Scan for the cell matching the given text and deliver its (X, Y) coordinate at center. 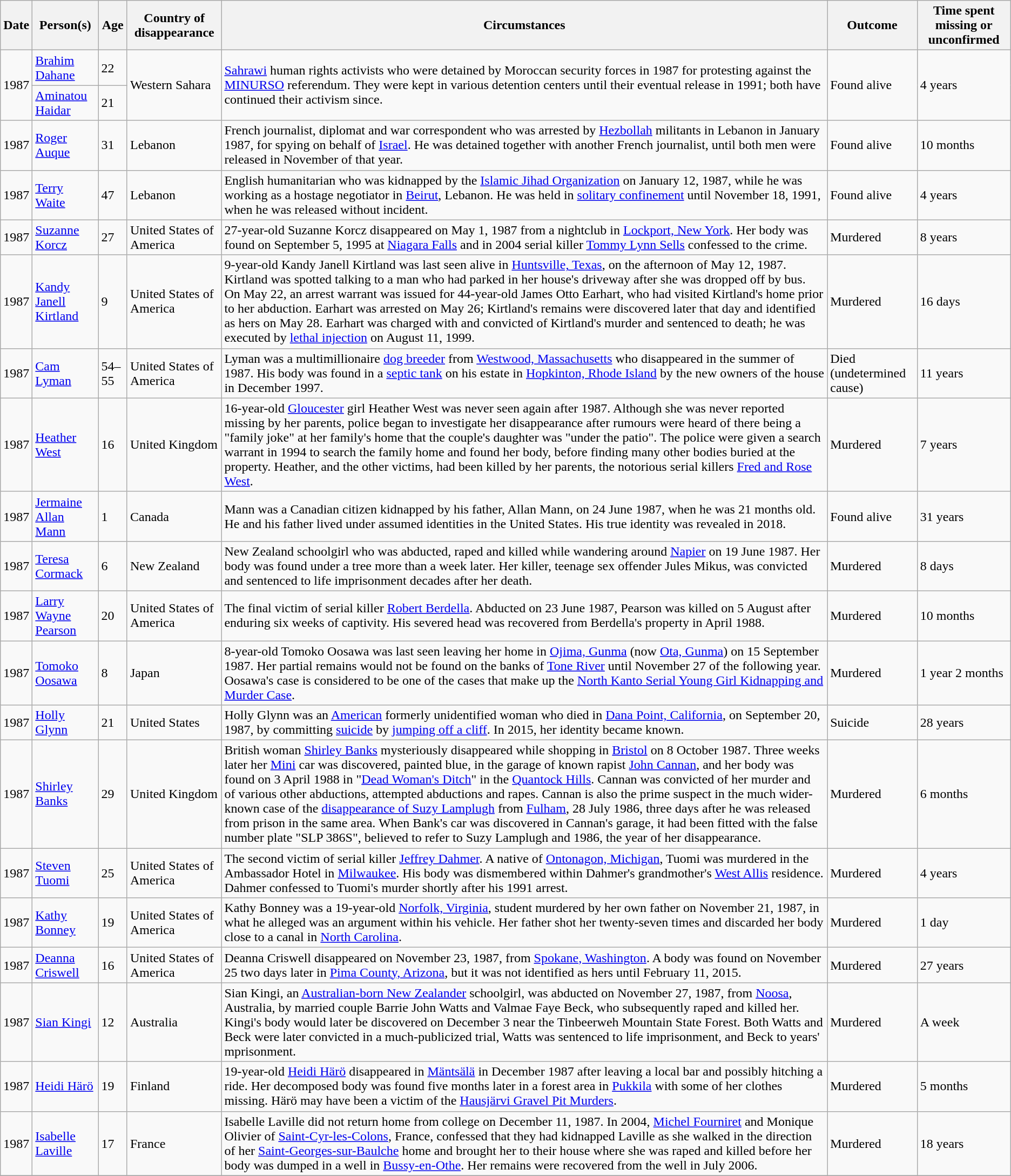
Australia (174, 1022)
A week (963, 1022)
1 year 2 months (963, 673)
Kathy Bonney (65, 923)
Canada (174, 516)
8 (113, 673)
Cam Lyman (65, 373)
Age (113, 25)
27 (113, 238)
Teresa Cormack (65, 566)
16 days (963, 301)
7 years (963, 445)
Finland (174, 1086)
New Zealand (174, 566)
Steven Tuomi (65, 873)
Brahim Dahane (65, 68)
Holly Glynn (65, 722)
12 (113, 1022)
Heather West (65, 445)
8 days (963, 566)
31 years (963, 516)
Circumstances (524, 25)
5 months (963, 1086)
Date (16, 25)
27 years (963, 965)
Kandy Janell Kirtland (65, 301)
29 (113, 794)
6 months (963, 794)
Outcome (872, 25)
47 (113, 195)
Shirley Banks (65, 794)
17 (113, 1144)
Isabelle Laville (65, 1144)
31 (113, 145)
20 (113, 616)
United States (174, 722)
Terry Waite (65, 195)
Heidi Härö (65, 1086)
Western Sahara (174, 85)
11 years (963, 373)
1 day (963, 923)
Tomoko Oosawa (65, 673)
Japan (174, 673)
9 (113, 301)
6 (113, 566)
Sian Kingi (65, 1022)
Suzanne Korcz (65, 238)
8 years (963, 238)
22 (113, 68)
Roger Auque (65, 145)
1 (113, 516)
Country of disappearance (174, 25)
54–55 (113, 373)
Time spent missing or unconfirmed (963, 25)
Suicide (872, 722)
Jermaine Allan Mann (65, 516)
28 years (963, 722)
France (174, 1144)
Person(s) (65, 25)
25 (113, 873)
Deanna Criswell (65, 965)
18 years (963, 1144)
Larry Wayne Pearson (65, 616)
Aminatou Haidar (65, 103)
Died (undetermined cause) (872, 373)
